Return (x, y) of the center of cell containing provided text 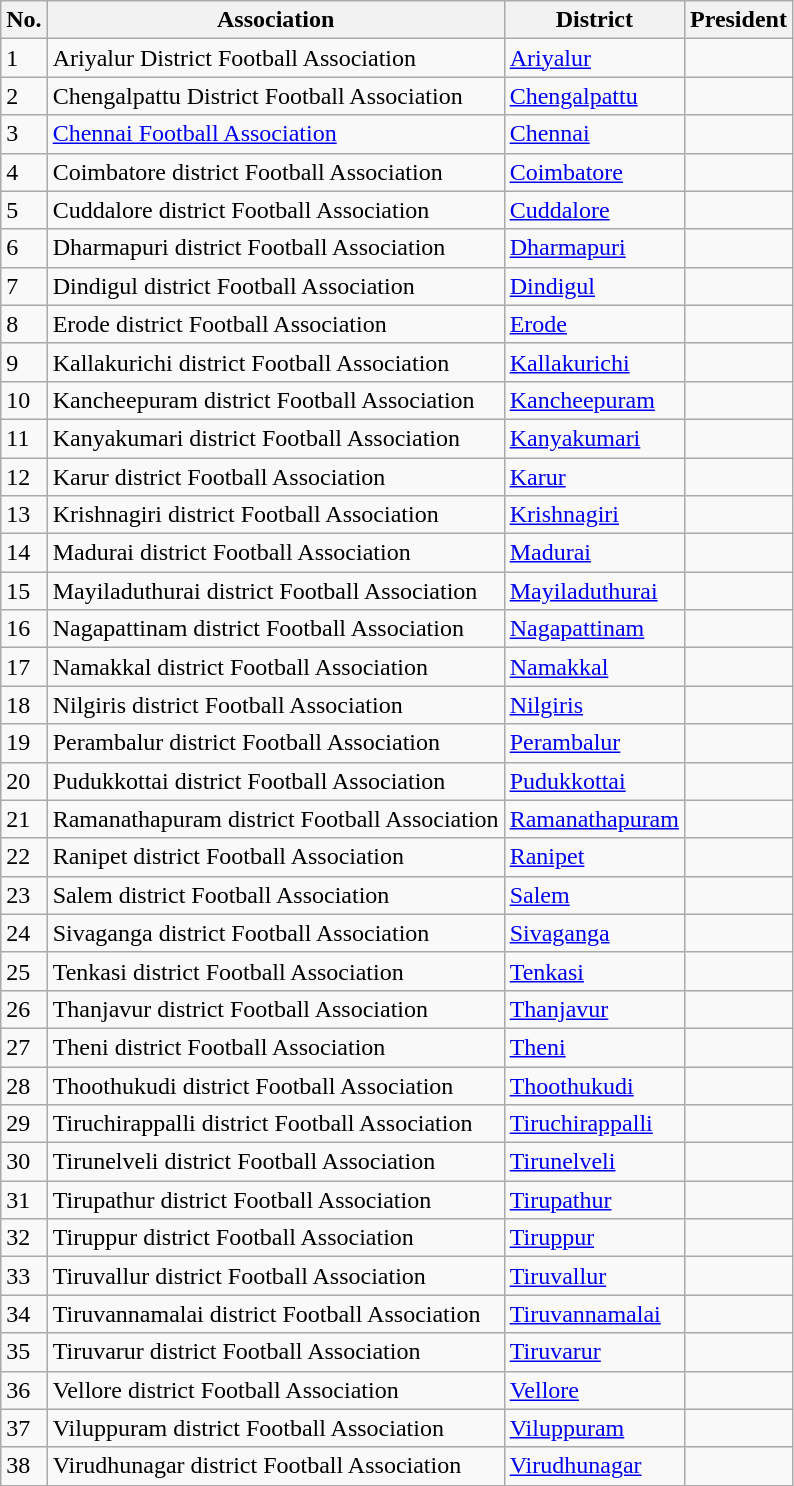
Thanjavur district Football Association (276, 1009)
32 (24, 1238)
Tirupathur district Football Association (276, 1200)
Mayiladuthurai (594, 591)
Coimbatore (594, 172)
Pudukkottai district Football Association (276, 781)
Ramanathapuram district Football Association (276, 819)
19 (24, 743)
9 (24, 362)
Krishnagiri (594, 515)
10 (24, 400)
Dharmapuri district Football Association (276, 248)
6 (24, 248)
8 (24, 324)
Tirupathur (594, 1200)
Sivaganga (594, 933)
33 (24, 1276)
Ariyalur District Football Association (276, 58)
Tirunelveli (594, 1162)
Vellore (594, 1390)
4 (24, 172)
Coimbatore district Football Association (276, 172)
Kallakurichi district Football Association (276, 362)
Tirunelveli district Football Association (276, 1162)
Virudhunagar (594, 1466)
Salem district Football Association (276, 895)
Thanjavur (594, 1009)
Ramanathapuram (594, 819)
34 (24, 1314)
2 (24, 96)
Kancheepuram (594, 400)
Theni (594, 1047)
17 (24, 667)
27 (24, 1047)
Cuddalore (594, 210)
35 (24, 1352)
20 (24, 781)
Namakkal (594, 667)
No. (24, 20)
Perambalur (594, 743)
28 (24, 1085)
Madurai (594, 553)
Dharmapuri (594, 248)
Tiruppur (594, 1238)
Salem (594, 895)
District (594, 20)
Tiruvarur (594, 1352)
Chengalpattu (594, 96)
12 (24, 477)
Erode (594, 324)
23 (24, 895)
Thoothukudi district Football Association (276, 1085)
Kanyakumari district Football Association (276, 438)
Vellore district Football Association (276, 1390)
Association (276, 20)
Tiruvallur (594, 1276)
Chengalpattu District Football Association (276, 96)
Tiruvarur district Football Association (276, 1352)
24 (24, 933)
Karur (594, 477)
Madurai district Football Association (276, 553)
Nagapattinam (594, 629)
3 (24, 134)
Thoothukudi (594, 1085)
Karur district Football Association (276, 477)
16 (24, 629)
Chennai Football Association (276, 134)
15 (24, 591)
Nagapattinam district Football Association (276, 629)
30 (24, 1162)
25 (24, 971)
Nilgiris district Football Association (276, 705)
38 (24, 1466)
Kancheepuram district Football Association (276, 400)
Nilgiris (594, 705)
5 (24, 210)
Ranipet district Football Association (276, 857)
Tiruvallur district Football Association (276, 1276)
Namakkal district Football Association (276, 667)
18 (24, 705)
21 (24, 819)
Tenkasi (594, 971)
Krishnagiri district Football Association (276, 515)
22 (24, 857)
Dindigul district Football Association (276, 286)
Tiruchirappalli (594, 1124)
Tenkasi district Football Association (276, 971)
Tiruppur district Football Association (276, 1238)
13 (24, 515)
Kanyakumari (594, 438)
1 (24, 58)
26 (24, 1009)
Chennai (594, 134)
Viluppuram district Football Association (276, 1428)
29 (24, 1124)
Sivaganga district Football Association (276, 933)
11 (24, 438)
Theni district Football Association (276, 1047)
Pudukkottai (594, 781)
Viluppuram (594, 1428)
37 (24, 1428)
Tiruchirappalli district Football Association (276, 1124)
7 (24, 286)
Ariyalur (594, 58)
Perambalur district Football Association (276, 743)
Ranipet (594, 857)
Virudhunagar district Football Association (276, 1466)
Erode district Football Association (276, 324)
Tiruvannamalai district Football Association (276, 1314)
Dindigul (594, 286)
31 (24, 1200)
14 (24, 553)
Tiruvannamalai (594, 1314)
President (738, 20)
Cuddalore district Football Association (276, 210)
36 (24, 1390)
Mayiladuthurai district Football Association (276, 591)
Kallakurichi (594, 362)
